Return [x, y] of the center of cell containing provided text 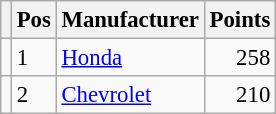
210 [240, 95]
Chevrolet [130, 95]
258 [240, 58]
Pos [34, 20]
Points [240, 20]
Honda [130, 58]
1 [34, 58]
Manufacturer [130, 20]
2 [34, 95]
